Find where the given text appears and provide that cell's center as (X, Y) coordinate. 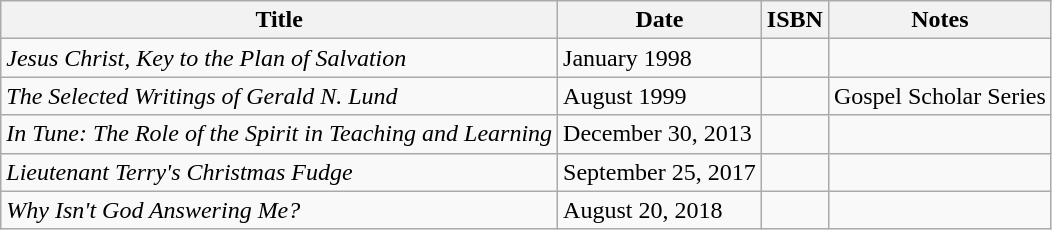
August 1999 (660, 96)
Title (280, 20)
Date (660, 20)
September 25, 2017 (660, 172)
August 20, 2018 (660, 210)
In Tune: The Role of the Spirit in Teaching and Learning (280, 134)
January 1998 (660, 58)
The Selected Writings of Gerald N. Lund (280, 96)
Gospel Scholar Series (940, 96)
December 30, 2013 (660, 134)
Lieutenant Terry's Christmas Fudge (280, 172)
Why Isn't God Answering Me? (280, 210)
ISBN (794, 20)
Notes (940, 20)
Jesus Christ, Key to the Plan of Salvation (280, 58)
